Capture the cell that displays the provided text and extract its (X, Y) central coordinate. 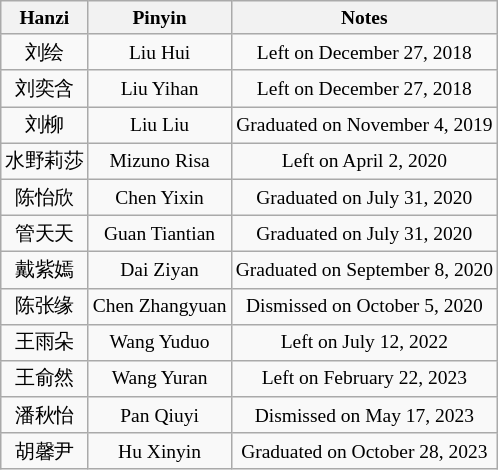
水野莉莎 (44, 161)
Left on February 22, 2023 (364, 379)
Wang Yuduo (160, 342)
戴紫嫣 (44, 270)
Hu Xinyin (160, 451)
刘绘 (44, 52)
Hanzi (44, 18)
Liu Liu (160, 125)
Left on July 12, 2022 (364, 342)
王雨朵 (44, 342)
Pinyin (160, 18)
刘奕含 (44, 88)
Dismissed on May 17, 2023 (364, 415)
Liu Yihan (160, 88)
陈张缘 (44, 306)
Pan Qiuyi (160, 415)
Left on April 2, 2020 (364, 161)
Dismissed on October 5, 2020 (364, 306)
胡馨尹 (44, 451)
王俞然 (44, 379)
管天天 (44, 233)
Notes (364, 18)
Guan Tiantian (160, 233)
Dai Ziyan (160, 270)
Wang Yuran (160, 379)
Liu Hui (160, 52)
Graduated on September 8, 2020 (364, 270)
Mizuno Risa (160, 161)
Chen Zhangyuan (160, 306)
Graduated on November 4, 2019 (364, 125)
陈怡欣 (44, 197)
Graduated on October 28, 2023 (364, 451)
潘秋怡 (44, 415)
刘柳 (44, 125)
Chen Yixin (160, 197)
